Scan for the cell matching the given text and deliver its (x, y) coordinate at center. 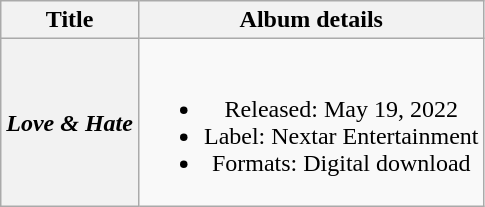
Love & Hate (70, 122)
Title (70, 20)
Released: May 19, 2022Label: Nextar EntertainmentFormats: Digital download (311, 122)
Album details (311, 20)
